Pinpoint the cell where the given text exists, returning its [x, y] midpoint coordinate. 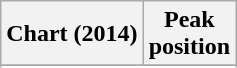
Peak position [189, 34]
Chart (2014) [72, 34]
